Pinpoint the cell where the given text exists, returning its (x, y) midpoint coordinate. 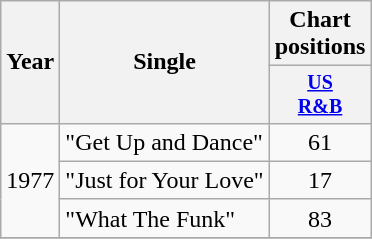
61 (320, 142)
17 (320, 180)
83 (320, 218)
USR&B (320, 94)
Year (30, 62)
Single (164, 62)
Chart positions (320, 34)
"Get Up and Dance" (164, 142)
1977 (30, 180)
"What The Funk" (164, 218)
"Just for Your Love" (164, 180)
